Locate the cell with the specified text and output its (X, Y) center coordinate. 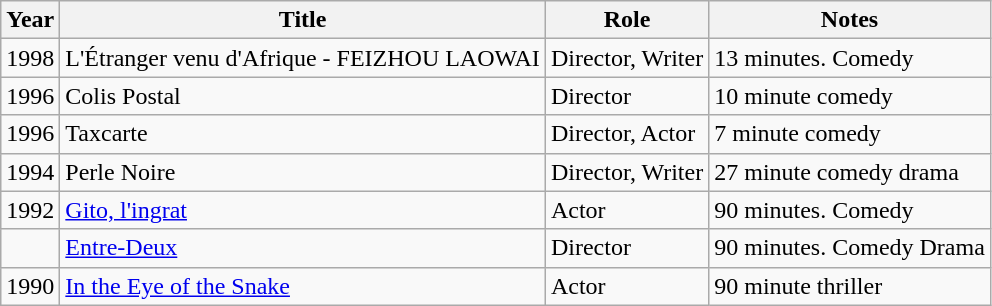
90 minutes. Comedy Drama (850, 248)
10 minute comedy (850, 96)
13 minutes. Comedy (850, 58)
Perle Noire (303, 172)
7 minute comedy (850, 134)
Notes (850, 20)
90 minute thriller (850, 286)
Title (303, 20)
Role (626, 20)
In the Eye of the Snake (303, 286)
L'Étranger venu d'Afrique - FEIZHOU LAOWAI (303, 58)
1994 (30, 172)
Gito, l'ingrat (303, 210)
Year (30, 20)
27 minute comedy drama (850, 172)
1990 (30, 286)
1992 (30, 210)
Director, Actor (626, 134)
Entre-Deux (303, 248)
1998 (30, 58)
Colis Postal (303, 96)
90 minutes. Comedy (850, 210)
Taxcarte (303, 134)
